Provide the [x, y] coordinate of the cell's center where the given text is located.  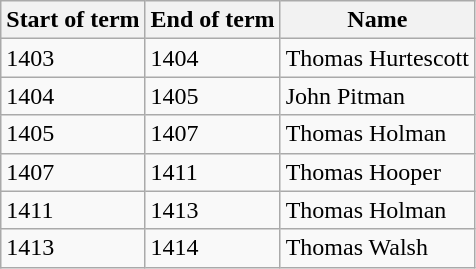
Start of term [73, 20]
Name [377, 20]
John Pitman [377, 96]
1414 [212, 248]
End of term [212, 20]
Thomas Hooper [377, 172]
Thomas Hurtescott [377, 58]
1403 [73, 58]
Thomas Walsh [377, 248]
